Return (X, Y) of the center of cell containing provided text 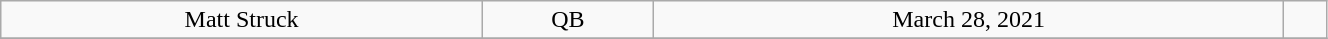
QB (568, 20)
March 28, 2021 (968, 20)
Matt Struck (242, 20)
